Detect which cell encompasses the target text, then output its (X, Y) center coordinate. 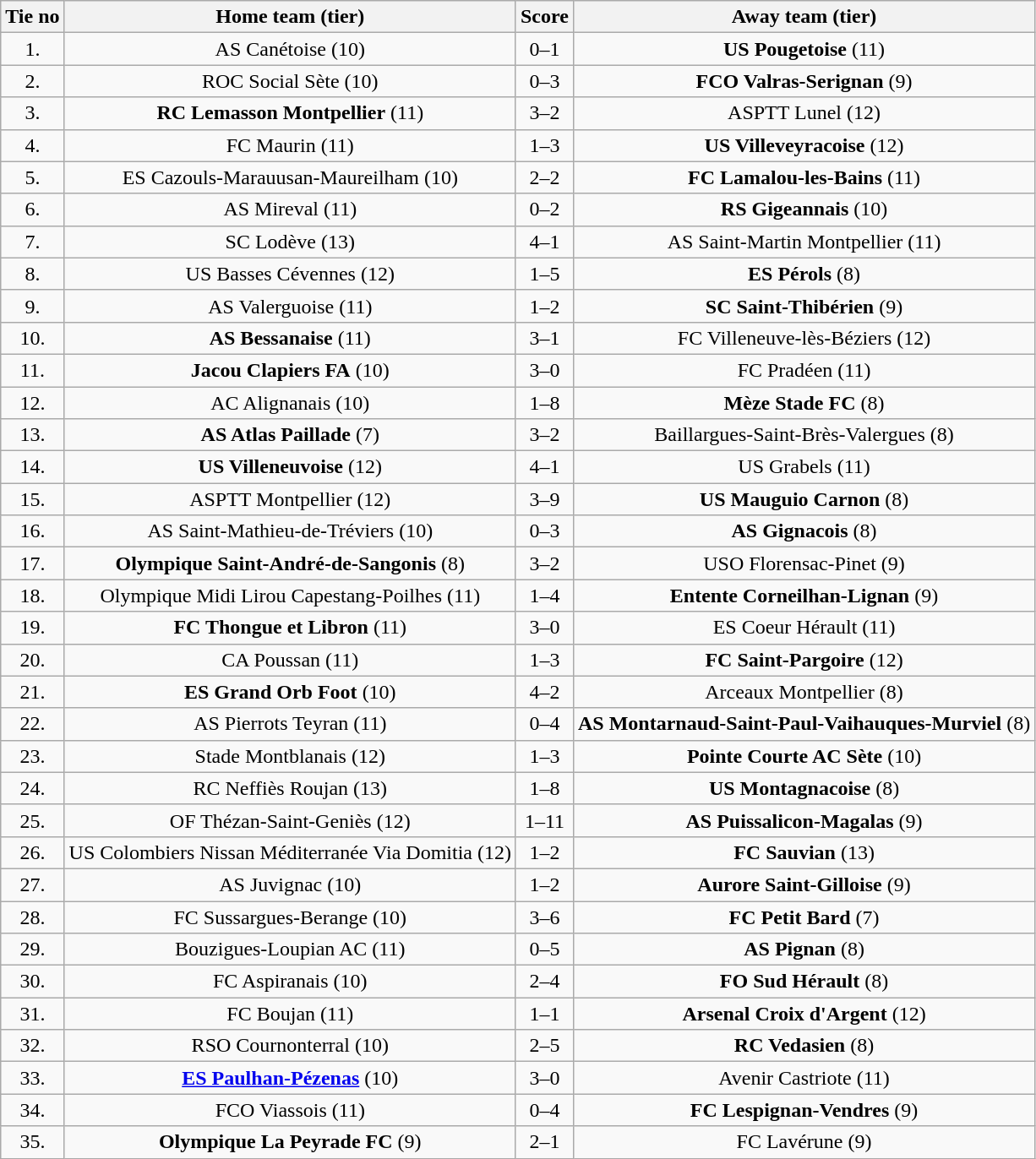
Bouzigues-Loupian AC (11) (290, 950)
ES Pérols (8) (804, 274)
FCO Valras-Serignan (9) (804, 81)
3–6 (544, 917)
7. (32, 242)
13. (32, 435)
AS Pierrots Teyran (11) (290, 724)
ES Cazouls-Marauusan-Maureilham (10) (290, 177)
OF Thézan-Saint-Geniès (12) (290, 820)
Score (544, 17)
10. (32, 338)
27. (32, 884)
Arsenal Croix d'Argent (12) (804, 1014)
34. (32, 1110)
0–2 (544, 209)
31. (32, 1014)
AS Saint-Martin Montpellier (11) (804, 242)
SC Lodève (13) (290, 242)
FC Boujan (11) (290, 1014)
Olympique Saint-André-de-Sangonis (8) (290, 563)
11. (32, 370)
FC Aspiranais (10) (290, 982)
FC Sauvian (13) (804, 852)
Arceaux Montpellier (8) (804, 692)
5. (32, 177)
1–1 (544, 1014)
0–1 (544, 49)
4–2 (544, 692)
30. (32, 982)
US Montagnacoise (8) (804, 788)
FC Sussargues-Berange (10) (290, 917)
Jacou Clapiers FA (10) (290, 370)
Olympique La Peyrade FC (9) (290, 1142)
3–1 (544, 338)
24. (32, 788)
US Mauguio Carnon (8) (804, 499)
AS Saint-Mathieu-de-Tréviers (10) (290, 531)
Aurore Saint-Gilloise (9) (804, 884)
19. (32, 628)
28. (32, 917)
FC Lespignan-Vendres (9) (804, 1110)
14. (32, 467)
FC Pradéen (11) (804, 370)
22. (32, 724)
FC Maurin (11) (290, 145)
2. (32, 81)
6. (32, 209)
26. (32, 852)
21. (32, 692)
FC Thongue et Libron (11) (290, 628)
ES Paulhan-Pézenas (10) (290, 1078)
0–5 (544, 950)
Tie no (32, 17)
Stade Montblanais (12) (290, 756)
2–5 (544, 1046)
AS Mireval (11) (290, 209)
2–2 (544, 177)
AS Juvignac (10) (290, 884)
Baillargues-Saint-Brès-Valergues (8) (804, 435)
AS Valerguoise (11) (290, 306)
20. (32, 660)
33. (32, 1078)
RC Vedasien (8) (804, 1046)
Olympique Midi Lirou Capestang-Poilhes (11) (290, 596)
AC Alignanais (10) (290, 403)
ES Coeur Hérault (11) (804, 628)
3. (32, 113)
AS Puissalicon-Magalas (9) (804, 820)
AS Gignacois (8) (804, 531)
Home team (tier) (290, 17)
Pointe Courte AC Sète (10) (804, 756)
FO Sud Hérault (8) (804, 982)
15. (32, 499)
US Colombiers Nissan Méditerranée Via Domitia (12) (290, 852)
ASPTT Montpellier (12) (290, 499)
RC Lemasson Montpellier (11) (290, 113)
1–5 (544, 274)
SC Saint-Thibérien (9) (804, 306)
FC Villeneuve-lès-Béziers (12) (804, 338)
Entente Corneilhan-Lignan (9) (804, 596)
1–4 (544, 596)
18. (32, 596)
1. (32, 49)
AS Montarnaud-Saint-Paul-Vaihauques-Murviel (8) (804, 724)
29. (32, 950)
US Grabels (11) (804, 467)
US Pougetoise (11) (804, 49)
ASPTT Lunel (12) (804, 113)
9. (32, 306)
RC Neffiès Roujan (13) (290, 788)
FC Petit Bard (7) (804, 917)
23. (32, 756)
25. (32, 820)
2–4 (544, 982)
2–1 (544, 1142)
US Villeneuvoise (12) (290, 467)
AS Atlas Paillade (7) (290, 435)
8. (32, 274)
FCO Viassois (11) (290, 1110)
USO Florensac-Pinet (9) (804, 563)
12. (32, 403)
US Villeveyracoise (12) (804, 145)
32. (32, 1046)
US Basses Cévennes (12) (290, 274)
CA Poussan (11) (290, 660)
RSO Cournonterral (10) (290, 1046)
AS Canétoise (10) (290, 49)
ROC Social Sète (10) (290, 81)
ES Grand Orb Foot (10) (290, 692)
3–9 (544, 499)
17. (32, 563)
FC Saint-Pargoire (12) (804, 660)
Away team (tier) (804, 17)
Avenir Castriote (11) (804, 1078)
16. (32, 531)
RS Gigeannais (10) (804, 209)
FC Lavérune (9) (804, 1142)
AS Pignan (8) (804, 950)
Mèze Stade FC (8) (804, 403)
35. (32, 1142)
1–11 (544, 820)
AS Bessanaise (11) (290, 338)
4. (32, 145)
FC Lamalou-les-Bains (11) (804, 177)
